Determine the (X, Y) coordinate at the center of the cell enclosing the given text.  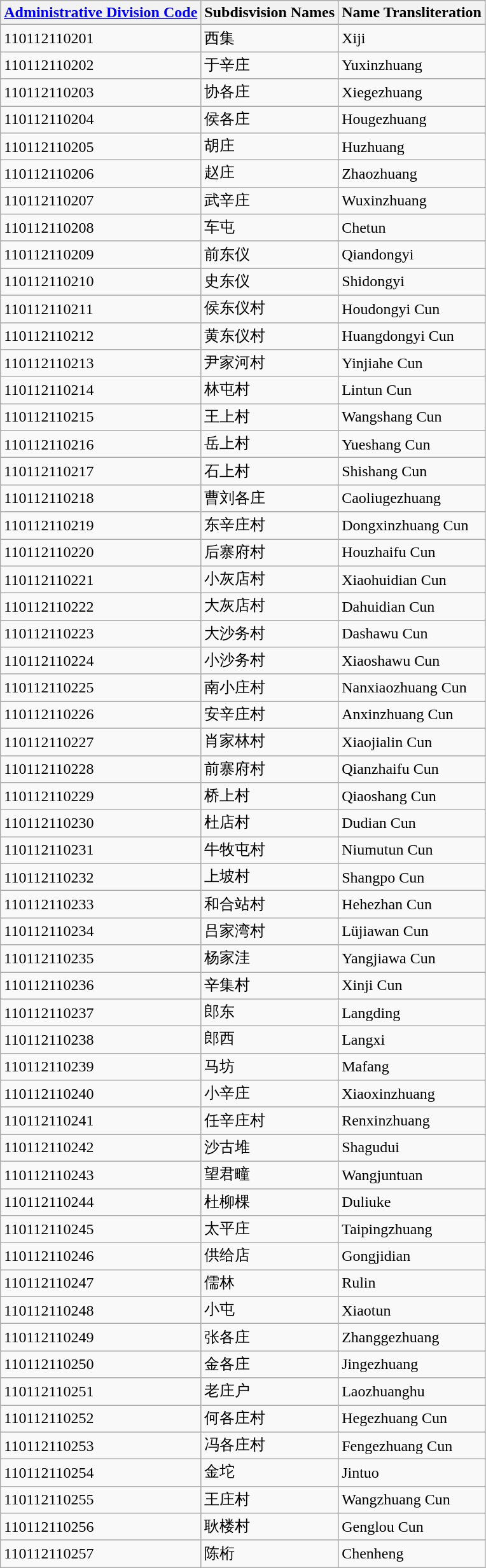
110112110201 (101, 38)
马坊 (270, 1067)
110112110227 (101, 741)
110112110226 (101, 715)
任辛庄村 (270, 1120)
110112110202 (101, 65)
110112110245 (101, 1230)
110112110248 (101, 1310)
Lintun Cun (412, 390)
110112110224 (101, 661)
110112110210 (101, 282)
110112110211 (101, 309)
Renxinzhuang (412, 1120)
和合站村 (270, 904)
110112110229 (101, 796)
110112110216 (101, 444)
小辛庄 (270, 1094)
110112110239 (101, 1067)
Langding (412, 1012)
110112110237 (101, 1012)
赵庄 (270, 174)
110112110233 (101, 904)
110112110209 (101, 254)
Dudian Cun (412, 823)
Houdongyi Cun (412, 309)
Subdisvision Names (270, 13)
老庄户 (270, 1391)
Xiaoxinzhuang (412, 1094)
安辛庄村 (270, 715)
110112110203 (101, 93)
前东仪 (270, 254)
Xinji Cun (412, 986)
小沙务村 (270, 661)
Dashawu Cun (412, 633)
110112110236 (101, 986)
Zhaozhuang (412, 174)
110112110252 (101, 1419)
Qiandongyi (412, 254)
协各庄 (270, 93)
小屯 (270, 1310)
Zhanggezhuang (412, 1338)
望君疃 (270, 1175)
Hehezhan Cun (412, 904)
110112110228 (101, 769)
侯各庄 (270, 120)
尹家河村 (270, 364)
史东仪 (270, 282)
Jingezhuang (412, 1365)
Lüjiawan Cun (412, 931)
Genglou Cun (412, 1527)
Yueshang Cun (412, 444)
Chetun (412, 228)
岳上村 (270, 444)
110112110219 (101, 525)
Hegezhuang Cun (412, 1419)
Houzhaifu Cun (412, 553)
金各庄 (270, 1365)
110112110256 (101, 1527)
南小庄村 (270, 688)
Shidongyi (412, 282)
Xiaojialin Cun (412, 741)
张各庄 (270, 1338)
Xiegezhuang (412, 93)
Name Transliteration (412, 13)
110112110257 (101, 1554)
儒林 (270, 1283)
Laozhuanghu (412, 1391)
上坡村 (270, 877)
车屯 (270, 228)
110112110214 (101, 390)
林屯村 (270, 390)
110112110217 (101, 472)
Niumutun Cun (412, 851)
后寨府村 (270, 553)
110112110222 (101, 607)
110112110241 (101, 1120)
太平庄 (270, 1230)
110112110254 (101, 1473)
Dongxinzhuang Cun (412, 525)
郎东 (270, 1012)
Gongjidian (412, 1256)
前寨府村 (270, 769)
Wangshang Cun (412, 417)
杨家洼 (270, 959)
110112110253 (101, 1446)
Rulin (412, 1283)
110112110208 (101, 228)
何各庄村 (270, 1419)
王庄村 (270, 1499)
Yangjiawa Cun (412, 959)
陈桁 (270, 1554)
Mafang (412, 1067)
小灰店村 (270, 580)
Anxinzhuang Cun (412, 715)
110112110247 (101, 1283)
Xiaohuidian Cun (412, 580)
110112110230 (101, 823)
沙古堆 (270, 1148)
110112110243 (101, 1175)
吕家湾村 (270, 931)
Chenheng (412, 1554)
110112110251 (101, 1391)
110112110249 (101, 1338)
110112110218 (101, 499)
110112110250 (101, 1365)
Dahuidian Cun (412, 607)
110112110206 (101, 174)
Xiaotun (412, 1310)
于辛庄 (270, 65)
Fengezhuang Cun (412, 1446)
110112110231 (101, 851)
Taipingzhuang (412, 1230)
110112110244 (101, 1202)
110112110234 (101, 931)
Yinjiahe Cun (412, 364)
Huangdongyi Cun (412, 336)
Yuxinzhuang (412, 65)
Qianzhaifu Cun (412, 769)
大灰店村 (270, 607)
110112110225 (101, 688)
Administrative Division Code (101, 13)
110112110221 (101, 580)
Shishang Cun (412, 472)
Wangzhuang Cun (412, 1499)
郎西 (270, 1040)
曹刘各庄 (270, 499)
王上村 (270, 417)
110112110215 (101, 417)
杜柳棵 (270, 1202)
Langxi (412, 1040)
杜店村 (270, 823)
110112110240 (101, 1094)
110112110255 (101, 1499)
110112110205 (101, 146)
耿楼村 (270, 1527)
110112110235 (101, 959)
110112110204 (101, 120)
Caoliugezhuang (412, 499)
供给店 (270, 1256)
胡庄 (270, 146)
Xiji (412, 38)
侯东仪村 (270, 309)
桥上村 (270, 796)
110112110246 (101, 1256)
Nanxiaozhuang Cun (412, 688)
Huzhuang (412, 146)
大沙务村 (270, 633)
110112110223 (101, 633)
110112110238 (101, 1040)
Shangpo Cun (412, 877)
110112110213 (101, 364)
辛集村 (270, 986)
Wuxinzhuang (412, 201)
西集 (270, 38)
110112110220 (101, 553)
110112110212 (101, 336)
Jintuo (412, 1473)
Duliuke (412, 1202)
东辛庄村 (270, 525)
Hougezhuang (412, 120)
石上村 (270, 472)
肖家林村 (270, 741)
黄东仪村 (270, 336)
冯各庄村 (270, 1446)
Xiaoshawu Cun (412, 661)
110112110232 (101, 877)
金坨 (270, 1473)
Wangjuntuan (412, 1175)
Shagudui (412, 1148)
武辛庄 (270, 201)
牛牧屯村 (270, 851)
110112110207 (101, 201)
Qiaoshang Cun (412, 796)
110112110242 (101, 1148)
